Return the [x, y] coordinate for the center point of the cell that contains the specified text.  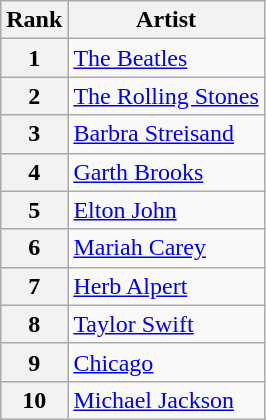
Artist [166, 20]
1 [34, 58]
4 [34, 172]
Garth Brooks [166, 172]
3 [34, 134]
10 [34, 400]
The Rolling Stones [166, 96]
Elton John [166, 210]
6 [34, 248]
8 [34, 324]
Herb Alpert [166, 286]
5 [34, 210]
The Beatles [166, 58]
Chicago [166, 362]
Rank [34, 20]
Michael Jackson [166, 400]
Barbra Streisand [166, 134]
Taylor Swift [166, 324]
2 [34, 96]
9 [34, 362]
Mariah Carey [166, 248]
7 [34, 286]
